Return (X, Y) of the center of cell containing provided text 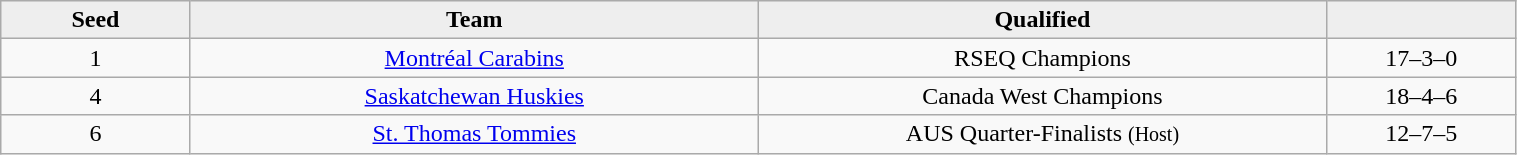
Canada West Champions (1042, 96)
12–7–5 (1422, 134)
Saskatchewan Huskies (474, 96)
18–4–6 (1422, 96)
6 (96, 134)
RSEQ Champions (1042, 58)
Montréal Carabins (474, 58)
AUS Quarter-Finalists (Host) (1042, 134)
St. Thomas Tommies (474, 134)
17–3–0 (1422, 58)
4 (96, 96)
Qualified (1042, 20)
Team (474, 20)
1 (96, 58)
Seed (96, 20)
